Identify which cell holds the provided text, then report its [X, Y] central coordinate. 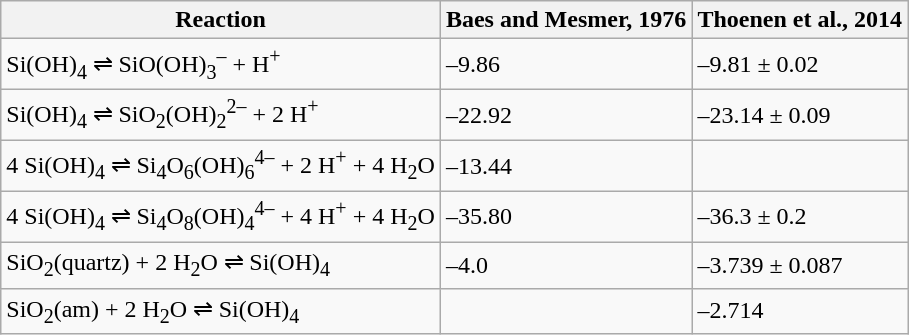
Si(OH)4 ⇌ SiO2(OH)22– + 2 H+ [221, 116]
Thoenen et al., 2014 [800, 20]
–9.81 ± 0.02 [800, 64]
–4.0 [566, 265]
–9.86 [566, 64]
–36.3 ± 0.2 [800, 216]
4 Si(OH)4 ⇌ Si4O8(OH)44– + 4 H+ + 4 H2O [221, 216]
4 Si(OH)4 ⇌ Si4O6(OH)64– + 2 H+ + 4 H2O [221, 166]
SiO2(quartz) + 2 H2O ⇌ Si(OH)4 [221, 265]
–3.739 ± 0.087 [800, 265]
–23.14 ± 0.09 [800, 116]
–35.80 [566, 216]
SiO2(am) + 2 H2O ⇌ Si(OH)4 [221, 311]
Reaction [221, 20]
Baes and Mesmer, 1976 [566, 20]
–13.44 [566, 166]
Si(OH)4 ⇌ SiO(OH)3– + H+ [221, 64]
–22.92 [566, 116]
–2.714 [800, 311]
